Pinpoint the cell where the given text exists, returning its [X, Y] midpoint coordinate. 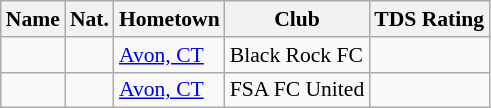
TDS Rating [429, 19]
Name [33, 19]
Club [297, 19]
Black Rock FC [297, 55]
FSA FC United [297, 90]
Hometown [170, 19]
Nat. [90, 19]
